Capture the cell that displays the provided text and extract its (X, Y) central coordinate. 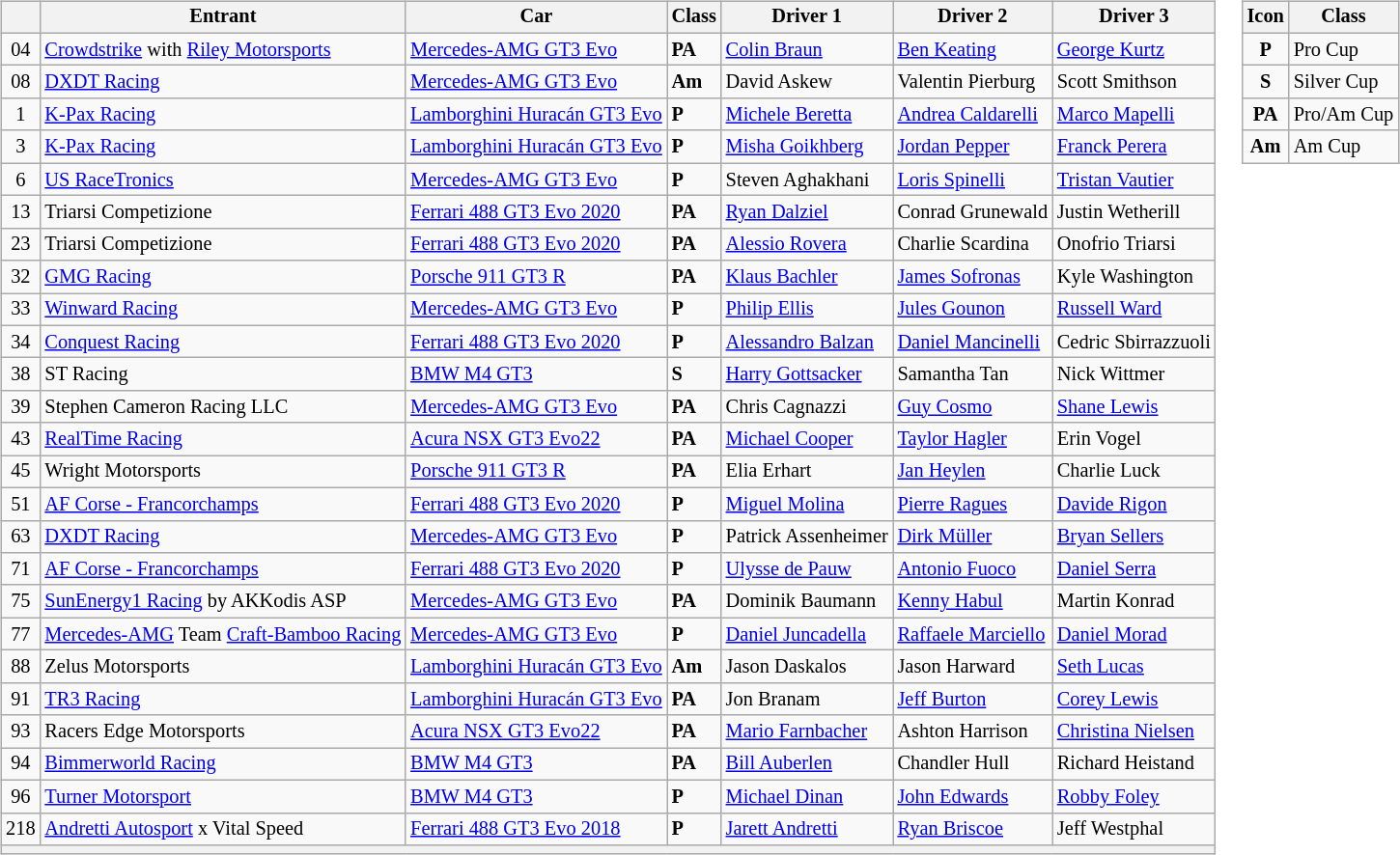
Davide Rigon (1134, 504)
88 (20, 667)
Stephen Cameron Racing LLC (222, 407)
ST Racing (222, 374)
04 (20, 49)
Dirk Müller (973, 537)
Russell Ward (1134, 310)
Racers Edge Motorsports (222, 731)
Entrant (222, 17)
Shane Lewis (1134, 407)
Am Cup (1344, 147)
Car (536, 17)
Franck Perera (1134, 147)
James Sofronas (973, 277)
Driver 2 (973, 17)
77 (20, 634)
Kenny Habul (973, 601)
Jason Harward (973, 667)
Richard Heistand (1134, 764)
45 (20, 472)
Jules Gounon (973, 310)
Raffaele Marciello (973, 634)
Conquest Racing (222, 342)
Conrad Grunewald (973, 212)
51 (20, 504)
Corey Lewis (1134, 699)
Alessandro Balzan (807, 342)
US RaceTronics (222, 179)
Driver 1 (807, 17)
Michael Dinan (807, 796)
Jeff Westphal (1134, 829)
Miguel Molina (807, 504)
Chandler Hull (973, 764)
Pro/Am Cup (1344, 115)
38 (20, 374)
Harry Gottsacker (807, 374)
SunEnergy1 Racing by AKKodis ASP (222, 601)
Turner Motorsport (222, 796)
3 (20, 147)
93 (20, 731)
1 (20, 115)
23 (20, 244)
Steven Aghakhani (807, 179)
6 (20, 179)
Michele Beretta (807, 115)
Daniel Morad (1134, 634)
Klaus Bachler (807, 277)
Elia Erhart (807, 472)
Guy Cosmo (973, 407)
Colin Braun (807, 49)
Ashton Harrison (973, 731)
Driver 3 (1134, 17)
George Kurtz (1134, 49)
Taylor Hagler (973, 439)
Jarett Andretti (807, 829)
Bill Auberlen (807, 764)
Wright Motorsports (222, 472)
94 (20, 764)
Mario Farnbacher (807, 731)
Philip Ellis (807, 310)
08 (20, 82)
Charlie Scardina (973, 244)
Jordan Pepper (973, 147)
Andrea Caldarelli (973, 115)
75 (20, 601)
Mercedes-AMG Team Craft-Bamboo Racing (222, 634)
Jeff Burton (973, 699)
Marco Mapelli (1134, 115)
Valentin Pierburg (973, 82)
Misha Goikhberg (807, 147)
TR3 Racing (222, 699)
Zelus Motorsports (222, 667)
Jon Branam (807, 699)
Martin Konrad (1134, 601)
Scott Smithson (1134, 82)
Loris Spinelli (973, 179)
Andretti Autosport x Vital Speed (222, 829)
RealTime Racing (222, 439)
Cedric Sbirrazzuoli (1134, 342)
Charlie Luck (1134, 472)
34 (20, 342)
Ulysse de Pauw (807, 569)
John Edwards (973, 796)
Chris Cagnazzi (807, 407)
96 (20, 796)
63 (20, 537)
Silver Cup (1344, 82)
Erin Vogel (1134, 439)
91 (20, 699)
Jason Daskalos (807, 667)
Pierre Ragues (973, 504)
Daniel Serra (1134, 569)
Tristan Vautier (1134, 179)
Christina Nielsen (1134, 731)
Nick Wittmer (1134, 374)
Patrick Assenheimer (807, 537)
Crowdstrike with Riley Motorsports (222, 49)
Dominik Baumann (807, 601)
Antonio Fuoco (973, 569)
Seth Lucas (1134, 667)
Samantha Tan (973, 374)
13 (20, 212)
Pro Cup (1344, 49)
Ben Keating (973, 49)
43 (20, 439)
Kyle Washington (1134, 277)
218 (20, 829)
32 (20, 277)
Daniel Mancinelli (973, 342)
Bimmerworld Racing (222, 764)
David Askew (807, 82)
Ryan Briscoe (973, 829)
33 (20, 310)
GMG Racing (222, 277)
Daniel Juncadella (807, 634)
Icon (1266, 17)
Ferrari 488 GT3 Evo 2018 (536, 829)
Alessio Rovera (807, 244)
Winward Racing (222, 310)
Ryan Dalziel (807, 212)
Onofrio Triarsi (1134, 244)
Justin Wetherill (1134, 212)
Bryan Sellers (1134, 537)
71 (20, 569)
39 (20, 407)
Robby Foley (1134, 796)
Jan Heylen (973, 472)
Michael Cooper (807, 439)
